Capture the cell that displays the provided text and extract its (X, Y) central coordinate. 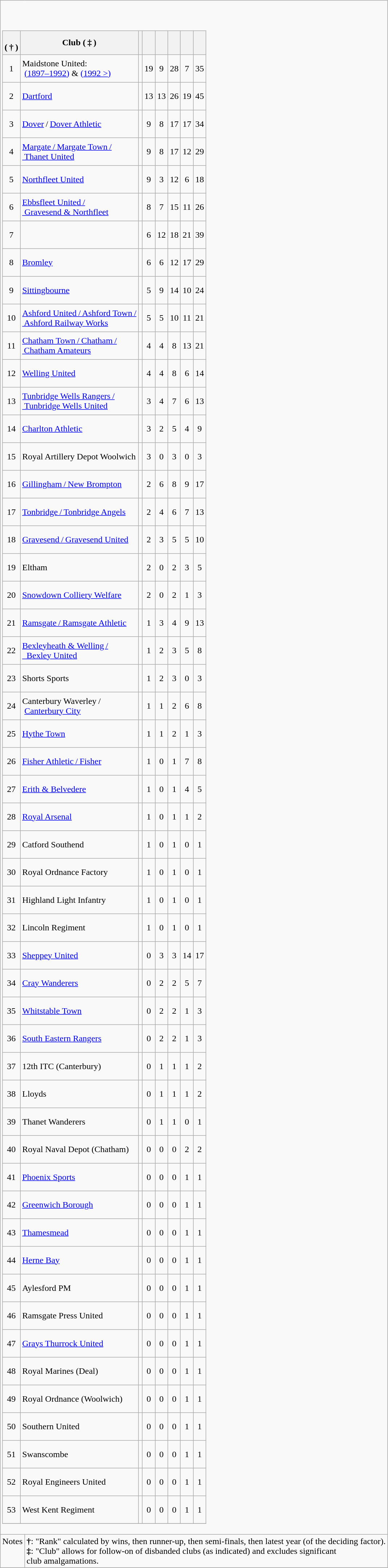
25 (12, 733)
31 (12, 900)
Royal Ordnance Factory (79, 872)
Shorts Sports (79, 678)
41 (12, 1177)
32 (12, 927)
Whitstable Town (79, 1010)
Erith & Belvedere (79, 789)
Highland Light Infantry (79, 900)
Notes (12, 1551)
Maidstone United: (1897–1992) & (1992 >) (79, 68)
Ebbsfleet United / Gravesend & Northfleet (79, 207)
Grays Thurrock United (79, 1343)
Herne Bay (79, 1260)
51 (12, 1454)
Gravesend / Gravesend United (79, 539)
Hythe Town (79, 733)
Phoenix Sports (79, 1177)
Canterbury Waverley / Canterbury City (79, 706)
Ramsgate Press United (79, 1315)
Swanscombe (79, 1454)
( † ) (12, 43)
Sheppey United (79, 955)
42 (12, 1205)
37 (12, 1066)
Royal Artillery Depot Woolwich (79, 456)
Tunbridge Wells Rangers / Tunbridge Wells United (79, 401)
Dartford (79, 96)
Dover / Dover Athletic (79, 124)
Chatham Town / Chatham / Chatham Amateurs (79, 345)
Greenwich Borough (79, 1205)
Royal Naval Depot (Chatham) (79, 1149)
Fisher Athletic / Fisher (79, 761)
53 (12, 1509)
Club ( ‡ ) (79, 43)
36 (12, 1038)
22 (12, 650)
Bromley (79, 262)
43 (12, 1232)
Margate / Margate Town / Thanet United (79, 151)
Lincoln Regiment (79, 927)
Gillingham / New Brompton (79, 484)
Royal Ordnance (Woolwich) (79, 1398)
48 (12, 1371)
16 (12, 484)
Welling United (79, 373)
Sittingbourne (79, 290)
Royal Engineers United (79, 1482)
Bexleyheath & Welling / Bexley United (79, 650)
Northfleet United (79, 179)
Ramsgate / Ramsgate Athletic (79, 622)
Thamesmead (79, 1232)
Tonbridge / Tonbridge Angels (79, 512)
Eltham (79, 567)
52 (12, 1482)
46 (12, 1315)
Southern United (79, 1426)
38 (12, 1094)
Royal Marines (Deal) (79, 1371)
47 (12, 1343)
40 (12, 1149)
12th ITC (Canterbury) (79, 1066)
Royal Arsenal (79, 817)
Aylesford PM (79, 1288)
20 (12, 595)
50 (12, 1426)
Cray Wanderers (79, 983)
South Eastern Rangers (79, 1038)
23 (12, 678)
Ashford United / Ashford Town / Ashford Railway Works (79, 318)
Catford Southend (79, 844)
44 (12, 1260)
Thanet Wanderers (79, 1121)
Lloyds (79, 1094)
27 (12, 789)
33 (12, 955)
30 (12, 872)
49 (12, 1398)
Snowdown Colliery Welfare (79, 595)
Charlton Athletic (79, 429)
West Kent Regiment (79, 1509)
